Identify which cell holds the provided text, then report its (X, Y) central coordinate. 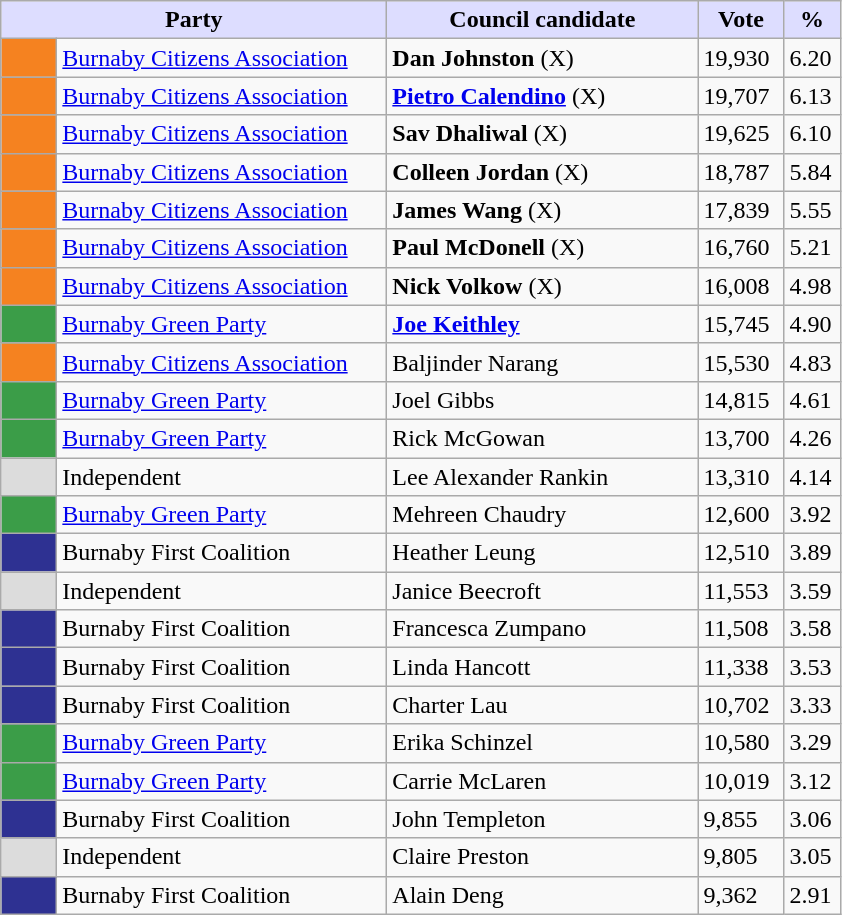
3.59 (812, 591)
Paul McDonell (X) (542, 248)
Heather Leung (542, 553)
4.90 (812, 324)
9,362 (741, 895)
16,008 (741, 286)
4.98 (812, 286)
Joel Gibbs (542, 400)
Nick Volkow (X) (542, 286)
12,600 (741, 515)
19,625 (741, 134)
3.92 (812, 515)
10,580 (741, 743)
15,745 (741, 324)
Lee Alexander Rankin (542, 477)
16,760 (741, 248)
14,815 (741, 400)
2.91 (812, 895)
John Templeton (542, 819)
6.20 (812, 58)
13,310 (741, 477)
6.13 (812, 96)
3.58 (812, 629)
11,338 (741, 667)
Pietro Calendino (X) (542, 96)
3.12 (812, 781)
Erika Schinzel (542, 743)
19,707 (741, 96)
3.89 (812, 553)
4.61 (812, 400)
3.05 (812, 857)
17,839 (741, 210)
Janice Beecroft (542, 591)
4.14 (812, 477)
Council candidate (542, 20)
3.33 (812, 705)
3.06 (812, 819)
James Wang (X) (542, 210)
11,553 (741, 591)
Joe Keithley (542, 324)
4.83 (812, 362)
5.21 (812, 248)
Sav Dhaliwal (X) (542, 134)
19,930 (741, 58)
Alain Deng (542, 895)
Charter Lau (542, 705)
6.10 (812, 134)
3.53 (812, 667)
Rick McGowan (542, 438)
4.26 (812, 438)
Party (194, 20)
18,787 (741, 172)
3.29 (812, 743)
Claire Preston (542, 857)
Dan Johnston (X) (542, 58)
13,700 (741, 438)
Linda Hancott (542, 667)
5.55 (812, 210)
9,855 (741, 819)
Vote (741, 20)
15,530 (741, 362)
Colleen Jordan (X) (542, 172)
Francesca Zumpano (542, 629)
12,510 (741, 553)
Baljinder Narang (542, 362)
9,805 (741, 857)
5.84 (812, 172)
% (812, 20)
11,508 (741, 629)
10,019 (741, 781)
Mehreen Chaudry (542, 515)
Carrie McLaren (542, 781)
10,702 (741, 705)
